Determine the [x, y] coordinate at the center of the cell enclosing the given text.  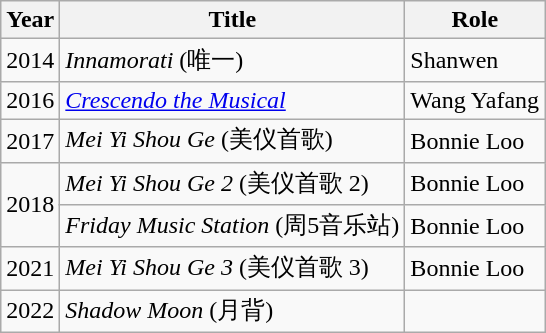
2021 [30, 268]
Mei Yi Shou Ge 2 (美仪首歌 2) [232, 184]
2018 [30, 204]
Shanwen [475, 60]
Shadow Moon (月背) [232, 312]
Mei Yi Shou Ge 3 (美仪首歌 3) [232, 268]
Title [232, 20]
Innamorati (唯一) [232, 60]
2016 [30, 100]
Mei Yi Shou Ge (美仪首歌) [232, 140]
2022 [30, 312]
Crescendo the Musical [232, 100]
2014 [30, 60]
Friday Music Station (周5音乐站) [232, 226]
Role [475, 20]
2017 [30, 140]
Year [30, 20]
Wang Yafang [475, 100]
